Output the (x, y) coordinate of the center of the cell containing the given text.  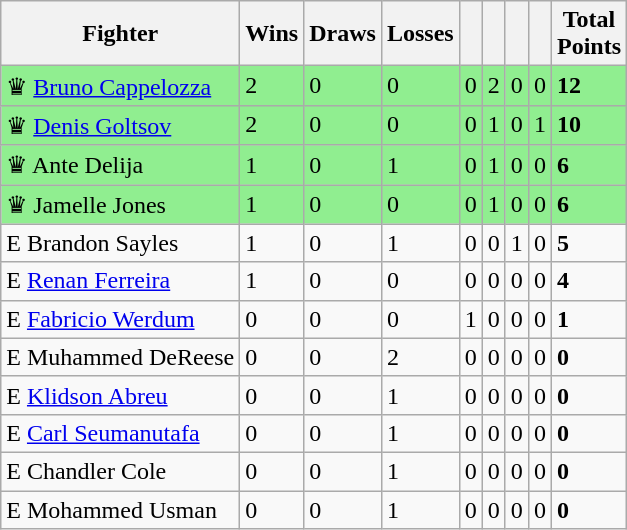
10 (588, 125)
♛ Bruno Cappelozza (120, 86)
Fighter (120, 34)
Wins (272, 34)
E Klidson Abreu (120, 395)
Draws (343, 34)
TotalPoints (588, 34)
♛ Denis Goltsov (120, 125)
E Chandler Cole (120, 471)
E Brandon Sayles (120, 243)
♛ Ante Delija (120, 165)
E Renan Ferreira (120, 281)
♛ Jamelle Jones (120, 204)
E Mohammed Usman (120, 509)
E Muhammed DeReese (120, 357)
12 (588, 86)
4 (588, 281)
E Fabricio Werdum (120, 319)
5 (588, 243)
E Carl Seumanutafa (120, 433)
Losses (420, 34)
